Capture the cell that displays the provided text and extract its (X, Y) central coordinate. 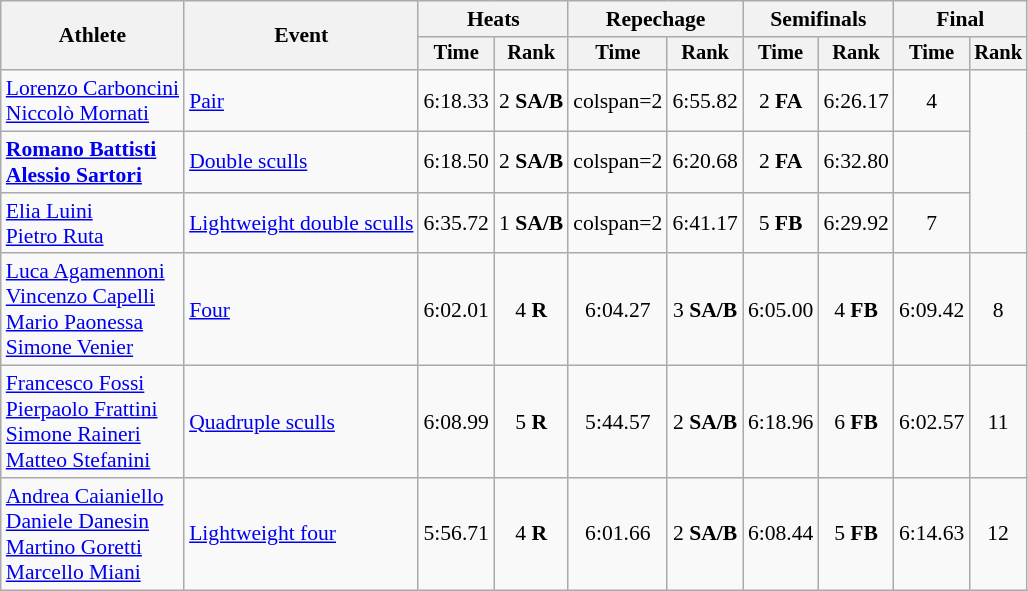
Lightweight double sculls (301, 224)
5 R (531, 422)
Luca AgamennoniVincenzo CapelliMario PaonessaSimone Venier (92, 310)
3 SA/B (704, 310)
Elia LuiniPietro Ruta (92, 224)
Heats (493, 19)
Quadruple sculls (301, 422)
6:18.33 (456, 100)
Athlete (92, 36)
Four (301, 310)
11 (998, 422)
6:04.27 (618, 310)
6:08.44 (780, 534)
6:29.92 (856, 224)
6:18.96 (780, 422)
12 (998, 534)
Francesco FossiPierpaolo FrattiniSimone RaineriMatteo Stefanini (92, 422)
Andrea CaianielloDaniele DanesinMartino GorettiMarcello Miani (92, 534)
7 (932, 224)
Repechage (656, 19)
Lorenzo CarbonciniNiccolò Mornati (92, 100)
6:26.17 (856, 100)
8 (998, 310)
5:56.71 (456, 534)
6:32.80 (856, 162)
Semifinals (818, 19)
6:55.82 (704, 100)
4 FB (856, 310)
6:02.57 (932, 422)
Romano BattistiAlessio Sartori (92, 162)
Event (301, 36)
Final (960, 19)
5:44.57 (618, 422)
6:08.99 (456, 422)
6:02.01 (456, 310)
6:20.68 (704, 162)
6:18.50 (456, 162)
6 FB (856, 422)
6:01.66 (618, 534)
Pair (301, 100)
6:41.17 (704, 224)
6:14.63 (932, 534)
1 SA/B (531, 224)
Double sculls (301, 162)
6:05.00 (780, 310)
Lightweight four (301, 534)
4 (932, 100)
6:09.42 (932, 310)
6:35.72 (456, 224)
